Capture the cell that displays the provided text and extract its (X, Y) central coordinate. 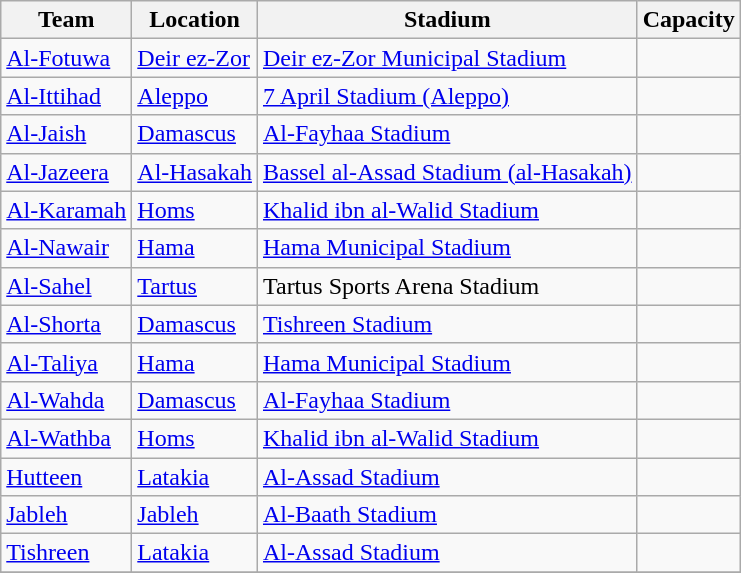
Al-Sahel (66, 286)
Capacity (688, 20)
Al-Wahda (66, 400)
Tartus (195, 286)
Al-Fotuwa (66, 58)
Hutteen (66, 477)
Al-Karamah (66, 210)
Al-Taliya (66, 362)
Deir ez-Zor Municipal Stadium (447, 58)
Al-Baath Stadium (447, 515)
Aleppo (195, 96)
Tartus Sports Arena Stadium (447, 286)
Bassel al-Assad Stadium (al-Hasakah) (447, 172)
Al-Nawair (66, 248)
Al-Ittihad (66, 96)
7 April Stadium (Aleppo) (447, 96)
Tishreen (66, 553)
Deir ez-Zor (195, 58)
Al-Wathba (66, 438)
Location (195, 20)
Team (66, 20)
Al-Jaish (66, 134)
Al-Hasakah (195, 172)
Stadium (447, 20)
Al-Shorta (66, 324)
Al-Jazeera (66, 172)
Tishreen Stadium (447, 324)
